For the text-containing cell, return its midpoint in [X, Y] coordinate format. 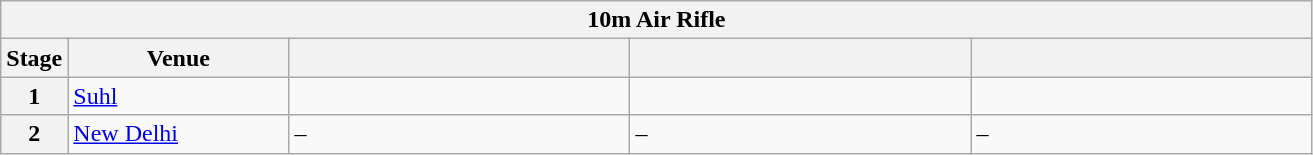
New Delhi [178, 134]
Suhl [178, 96]
Stage [34, 58]
Venue [178, 58]
2 [34, 134]
10m Air Rifle [656, 20]
1 [34, 96]
